Scan for the cell matching the given text and deliver its (X, Y) coordinate at center. 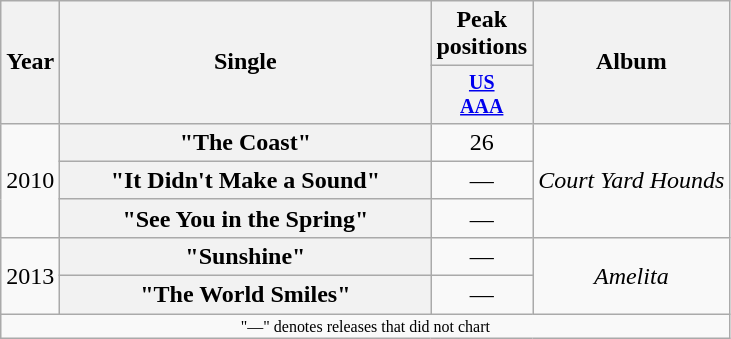
2013 (30, 275)
2010 (30, 180)
Album (632, 62)
Court Yard Hounds (632, 180)
"See You in the Spring" (246, 218)
"Sunshine" (246, 256)
"The World Smiles" (246, 295)
"—" denotes releases that did not chart (366, 326)
Year (30, 62)
26 (482, 142)
Single (246, 62)
Peak positions (482, 34)
Amelita (632, 275)
"It Didn't Make a Sound" (246, 180)
"The Coast" (246, 142)
USAAA (482, 94)
